Return the [X, Y] coordinate for the center point of the cell that contains the specified text.  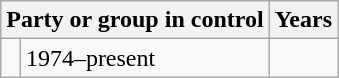
Years [303, 20]
Party or group in control [135, 20]
1974–present [144, 58]
